For the text-containing cell, return its midpoint in (x, y) coordinate format. 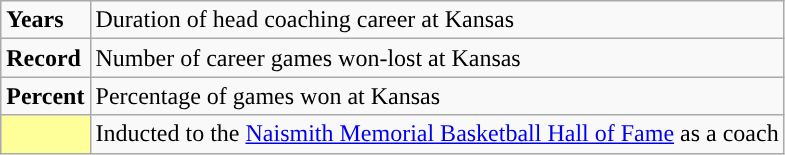
Percent (46, 96)
Number of career games won-lost at Kansas (437, 58)
Inducted to the Naismith Memorial Basketball Hall of Fame as a coach (437, 134)
Record (46, 58)
Years (46, 20)
Percentage of games won at Kansas (437, 96)
Duration of head coaching career at Kansas (437, 20)
